Return (x, y) of the center of cell containing provided text 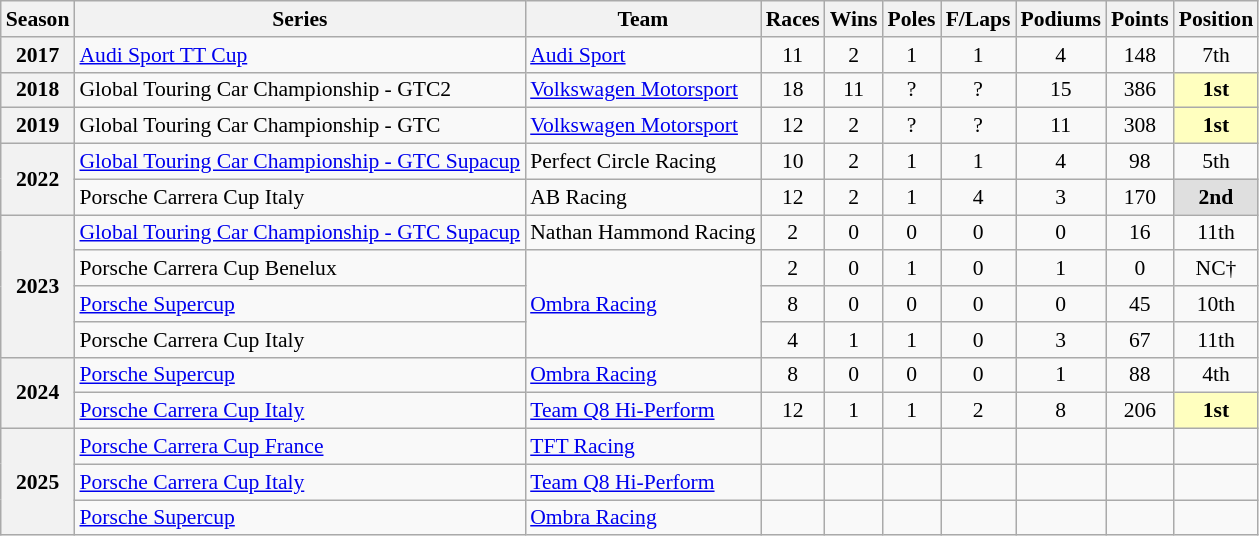
2018 (38, 90)
Wins (854, 19)
2024 (38, 392)
148 (1140, 55)
Series (300, 19)
Perfect Circle Racing (643, 162)
F/Laps (978, 19)
88 (1140, 375)
2022 (38, 180)
Porsche Carrera Cup France (300, 447)
NC† (1216, 269)
386 (1140, 90)
170 (1140, 197)
206 (1140, 411)
Nathan Hammond Racing (643, 233)
15 (1062, 90)
16 (1140, 233)
10th (1216, 304)
18 (793, 90)
Global Touring Car Championship - GTC (300, 126)
Poles (911, 19)
2025 (38, 482)
10 (793, 162)
AB Racing (643, 197)
98 (1140, 162)
2019 (38, 126)
Audi Sport TT Cup (300, 55)
Season (38, 19)
2017 (38, 55)
Porsche Carrera Cup Benelux (300, 269)
Team (643, 19)
67 (1140, 340)
2023 (38, 286)
45 (1140, 304)
2nd (1216, 197)
4th (1216, 375)
TFT Racing (643, 447)
7th (1216, 55)
308 (1140, 126)
Podiums (1062, 19)
5th (1216, 162)
Races (793, 19)
Audi Sport (643, 55)
Global Touring Car Championship - GTC2 (300, 90)
Points (1140, 19)
Position (1216, 19)
